Find where the given text appears and provide that cell's center as [X, Y] coordinate. 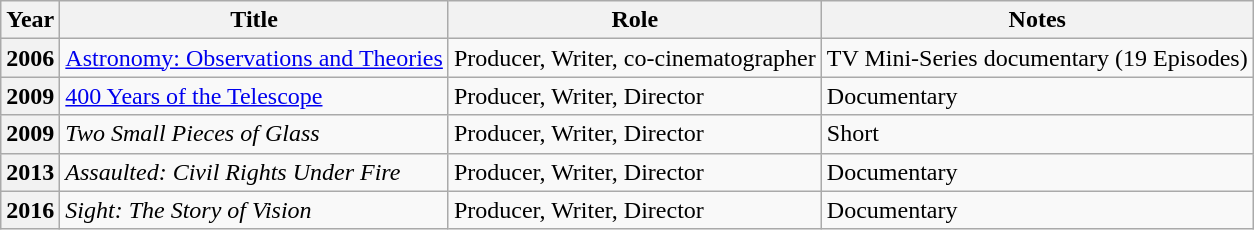
Title [254, 20]
TV Mini-Series documentary (19 Episodes) [1037, 58]
Assaulted: Civil Rights Under Fire [254, 172]
2016 [30, 210]
400 Years of the Telescope [254, 96]
Astronomy: Observations and Theories [254, 58]
Producer, Writer, co-cinematographer [634, 58]
Notes [1037, 20]
2006 [30, 58]
Two Small Pieces of Glass [254, 134]
Role [634, 20]
Sight: The Story of Vision [254, 210]
Year [30, 20]
Short [1037, 134]
2013 [30, 172]
